Capture the cell that displays the provided text and extract its (X, Y) central coordinate. 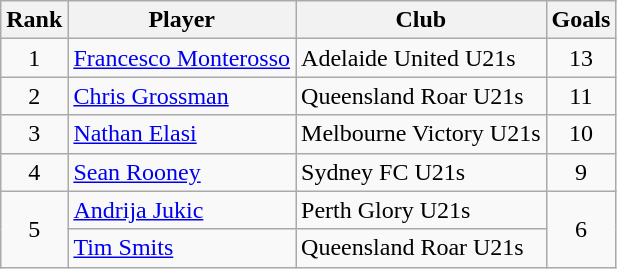
6 (581, 229)
Goals (581, 20)
Melbourne Victory U21s (421, 134)
2 (34, 96)
Sean Rooney (182, 172)
11 (581, 96)
13 (581, 58)
Club (421, 20)
9 (581, 172)
Rank (34, 20)
4 (34, 172)
Nathan Elasi (182, 134)
Tim Smits (182, 248)
Adelaide United U21s (421, 58)
10 (581, 134)
Francesco Monterosso (182, 58)
Andrija Jukic (182, 210)
Chris Grossman (182, 96)
Player (182, 20)
5 (34, 229)
3 (34, 134)
Sydney FC U21s (421, 172)
Perth Glory U21s (421, 210)
1 (34, 58)
